Scan for the cell matching the given text and deliver its [X, Y] coordinate at center. 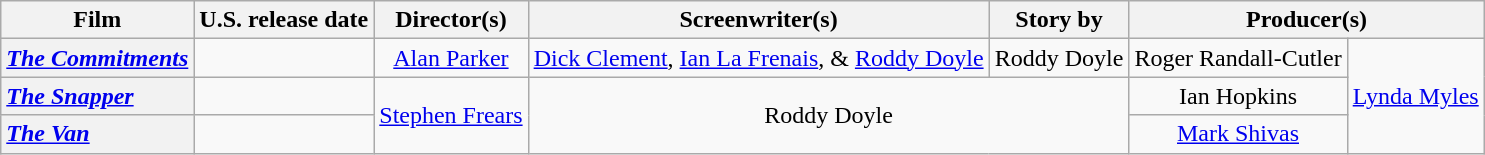
Mark Shivas [1238, 134]
The Snapper [98, 96]
Roger Randall-Cutler [1238, 58]
Stephen Frears [451, 115]
Director(s) [451, 20]
Story by [1059, 20]
Producer(s) [1306, 20]
The Van [98, 134]
Lynda Myles [1416, 96]
Ian Hopkins [1238, 96]
The Commitments [98, 58]
U.S. release date [284, 20]
Dick Clement, Ian La Frenais, & Roddy Doyle [758, 58]
Screenwriter(s) [758, 20]
Alan Parker [451, 58]
Film [98, 20]
